Determine the (x, y) coordinate at the center of the cell enclosing the given text.  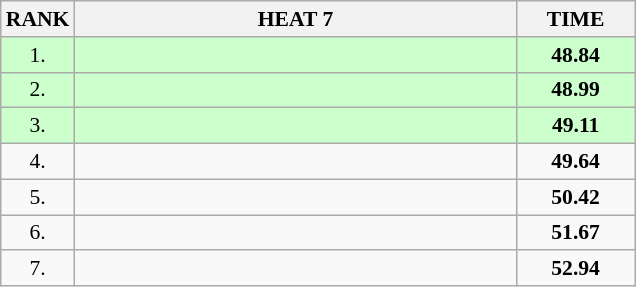
2. (38, 90)
51.67 (576, 233)
TIME (576, 19)
7. (38, 269)
48.99 (576, 90)
52.94 (576, 269)
49.64 (576, 162)
1. (38, 55)
4. (38, 162)
HEAT 7 (295, 19)
6. (38, 233)
3. (38, 126)
5. (38, 197)
49.11 (576, 126)
50.42 (576, 197)
48.84 (576, 55)
RANK (38, 19)
